Scan for the cell matching the given text and deliver its (x, y) coordinate at center. 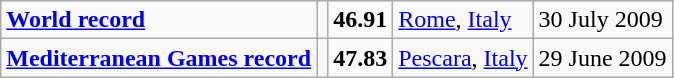
29 June 2009 (602, 58)
47.83 (360, 58)
30 July 2009 (602, 20)
Pescara, Italy (463, 58)
46.91 (360, 20)
Rome, Italy (463, 20)
Mediterranean Games record (159, 58)
World record (159, 20)
